Find where the given text appears and provide that cell's center as (X, Y) coordinate. 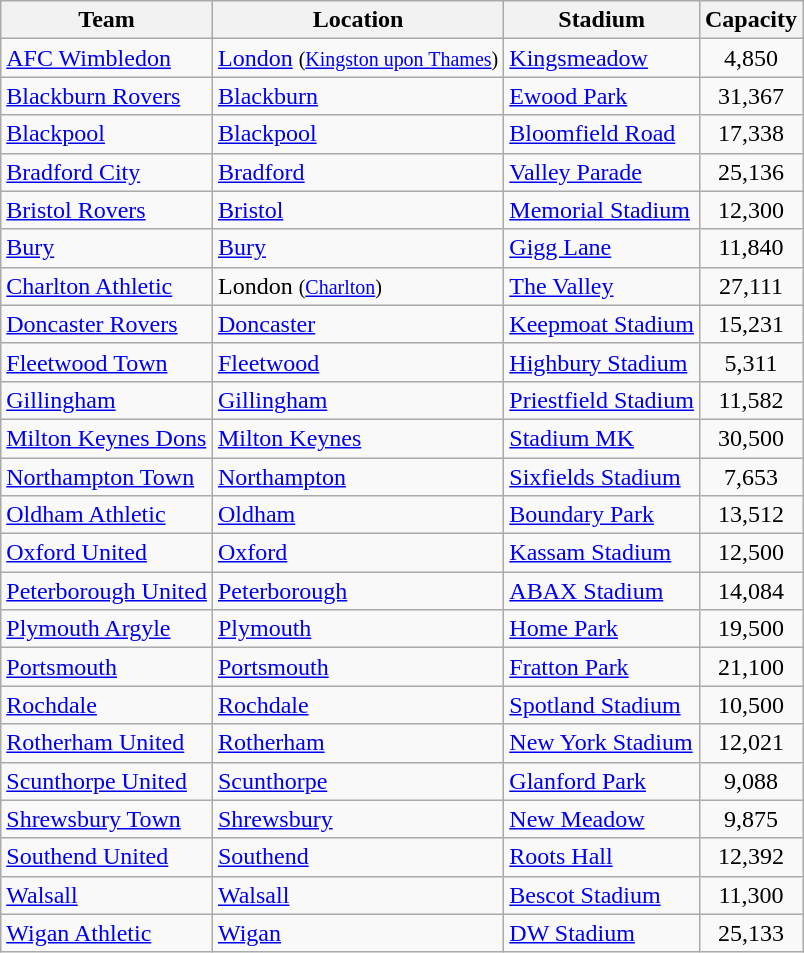
Scunthorpe (358, 781)
Oxford (358, 553)
Bristol (358, 210)
Blackburn Rovers (107, 96)
Fleetwood (358, 362)
12,021 (750, 743)
London (Kingston upon Thames) (358, 58)
25,133 (750, 933)
Valley Parade (602, 172)
14,084 (750, 591)
Bradford (358, 172)
Boundary Park (602, 515)
11,300 (750, 895)
15,231 (750, 324)
12,500 (750, 553)
Shrewsbury Town (107, 819)
Rotherham (358, 743)
Spotland Stadium (602, 705)
Scunthorpe United (107, 781)
9,875 (750, 819)
25,136 (750, 172)
Oldham (358, 515)
7,653 (750, 477)
Capacity (750, 20)
The Valley (602, 286)
Bescot Stadium (602, 895)
Bradford City (107, 172)
Bloomfield Road (602, 134)
30,500 (750, 438)
12,392 (750, 857)
11,582 (750, 400)
Northampton (358, 477)
DW Stadium (602, 933)
17,338 (750, 134)
Kassam Stadium (602, 553)
Stadium (602, 20)
Oxford United (107, 553)
Wigan (358, 933)
21,100 (750, 667)
Home Park (602, 629)
9,088 (750, 781)
Glanford Park (602, 781)
13,512 (750, 515)
Plymouth Argyle (107, 629)
12,300 (750, 210)
Location (358, 20)
Roots Hall (602, 857)
Ewood Park (602, 96)
Keepmoat Stadium (602, 324)
Shrewsbury (358, 819)
Northampton Town (107, 477)
New York Stadium (602, 743)
Plymouth (358, 629)
Doncaster (358, 324)
4,850 (750, 58)
Memorial Stadium (602, 210)
Stadium MK (602, 438)
Peterborough (358, 591)
Bristol Rovers (107, 210)
London (Charlton) (358, 286)
Fleetwood Town (107, 362)
New Meadow (602, 819)
Rotherham United (107, 743)
Blackburn (358, 96)
31,367 (750, 96)
Southend United (107, 857)
Milton Keynes Dons (107, 438)
Fratton Park (602, 667)
Gigg Lane (602, 248)
Highbury Stadium (602, 362)
Oldham Athletic (107, 515)
AFC Wimbledon (107, 58)
5,311 (750, 362)
Southend (358, 857)
10,500 (750, 705)
Team (107, 20)
11,840 (750, 248)
27,111 (750, 286)
19,500 (750, 629)
Priestfield Stadium (602, 400)
ABAX Stadium (602, 591)
Sixfields Stadium (602, 477)
Peterborough United (107, 591)
Doncaster Rovers (107, 324)
Milton Keynes (358, 438)
Charlton Athletic (107, 286)
Kingsmeadow (602, 58)
Wigan Athletic (107, 933)
